Extract the [x, y] coordinate from the center of the cell holding the provided text.  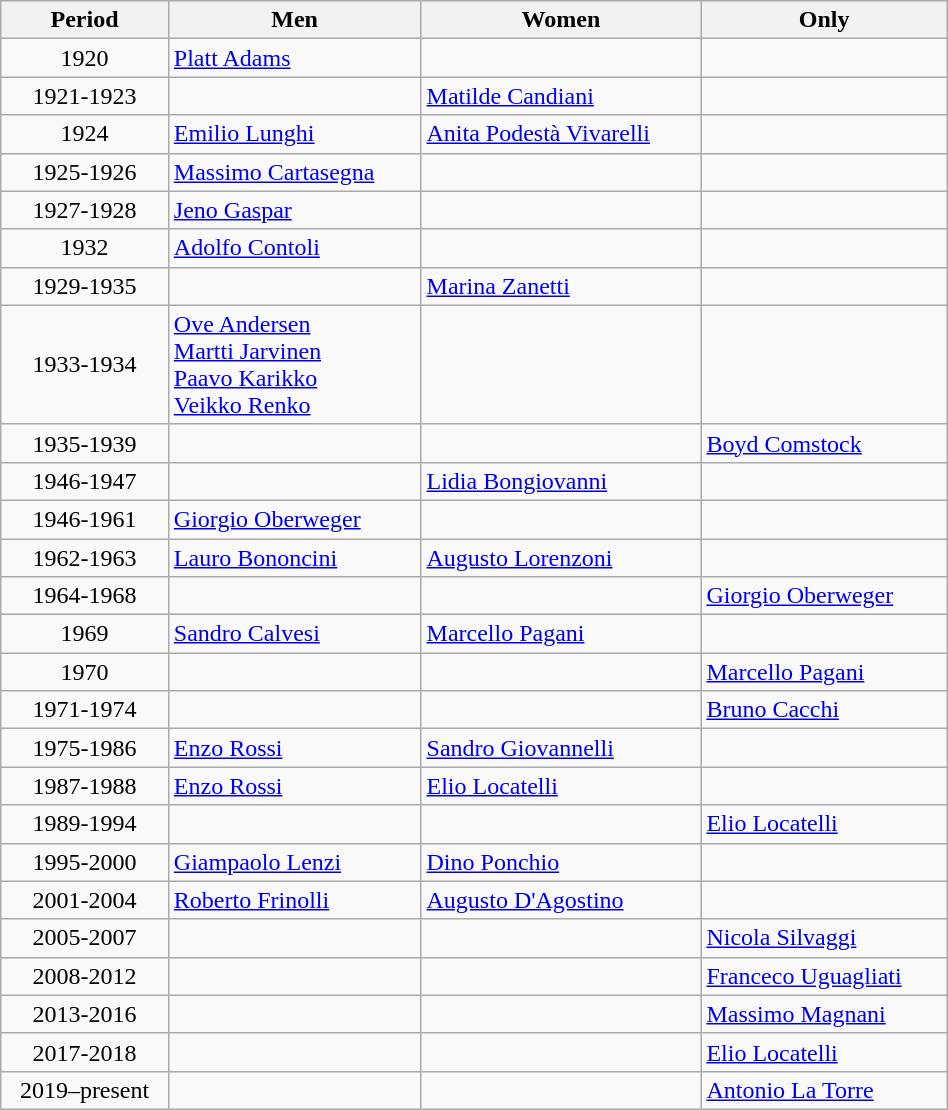
1971-1974 [85, 710]
Platt Adams [294, 58]
Anita Podestà Vivarelli [561, 134]
Women [561, 20]
Ove AndersenMartti JarvinenPaavo KarikkoVeikko Renko [294, 364]
Lauro Bononcini [294, 557]
Massimo Magnani [824, 1014]
2019–present [85, 1090]
Only [824, 20]
Bruno Cacchi [824, 710]
2001-2004 [85, 900]
1920 [85, 58]
Sandro Giovannelli [561, 748]
1995-2000 [85, 862]
Jeno Gaspar [294, 210]
1970 [85, 672]
Emilio Lunghi [294, 134]
Lidia Bongiovanni [561, 481]
2013-2016 [85, 1014]
Giampaolo Lenzi [294, 862]
1989-1994 [85, 824]
Matilde Candiani [561, 96]
Augusto D'Agostino [561, 900]
Dino Ponchio [561, 862]
1935-1939 [85, 443]
1946-1961 [85, 519]
Nicola Silvaggi [824, 938]
Men [294, 20]
1933-1934 [85, 364]
1946-1947 [85, 481]
Antonio La Torre [824, 1090]
1921-1923 [85, 96]
1929-1935 [85, 286]
1925-1926 [85, 172]
1964-1968 [85, 596]
Augusto Lorenzoni [561, 557]
Roberto Frinolli [294, 900]
Adolfo Contoli [294, 248]
Boyd Comstock [824, 443]
1987-1988 [85, 786]
2005-2007 [85, 938]
1932 [85, 248]
1969 [85, 634]
Sandro Calvesi [294, 634]
2017-2018 [85, 1052]
1927-1928 [85, 210]
Massimo Cartasegna [294, 172]
1924 [85, 134]
Period [85, 20]
1975-1986 [85, 748]
Marina Zanetti [561, 286]
Franceco Uguagliati [824, 976]
2008-2012 [85, 976]
1962-1963 [85, 557]
